Scan for the cell matching the given text and deliver its (x, y) coordinate at center. 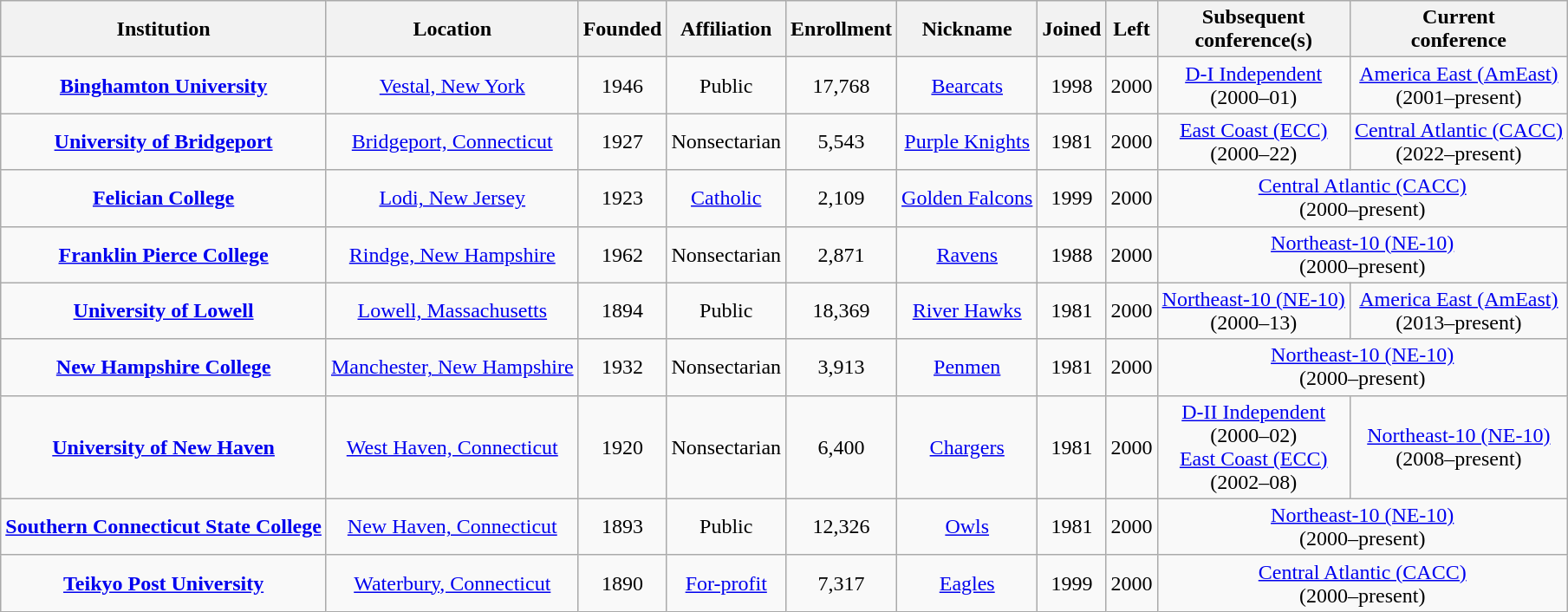
1932 (622, 368)
Purple Knights (967, 142)
2,871 (842, 255)
America East (AmEast)(2001–present) (1458, 85)
Central Atlantic (CACC)(2022–present) (1458, 142)
1946 (622, 85)
For-profit (726, 583)
Rindge, New Hampshire (452, 255)
Joined (1071, 29)
University of Lowell (164, 310)
Enrollment (842, 29)
17,768 (842, 85)
1923 (622, 198)
Binghamton University (164, 85)
West Haven, Connecticut (452, 447)
New Hampshire College (164, 368)
18,369 (842, 310)
Lodi, New Jersey (452, 198)
New Haven, Connecticut (452, 527)
Catholic (726, 198)
Institution (164, 29)
Currentconference (1458, 29)
Affiliation (726, 29)
Manchester, New Hampshire (452, 368)
1927 (622, 142)
Northeast-10 (NE-10)(2000–13) (1253, 310)
1920 (622, 447)
Chargers (967, 447)
Golden Falcons (967, 198)
Left (1132, 29)
Vestal, New York (452, 85)
1890 (622, 583)
3,913 (842, 368)
Northeast-10 (NE-10)(2008–present) (1458, 447)
Eagles (967, 583)
Felician College (164, 198)
Bridgeport, Connecticut (452, 142)
Subsequentconference(s) (1253, 29)
1962 (622, 255)
Founded (622, 29)
Nickname (967, 29)
Lowell, Massachusetts (452, 310)
1894 (622, 310)
Owls (967, 527)
America East (AmEast)(2013–present) (1458, 310)
Ravens (967, 255)
Franklin Pierce College (164, 255)
River Hawks (967, 310)
University of Bridgeport (164, 142)
Teikyo Post University (164, 583)
D-I Independent(2000–01) (1253, 85)
Penmen (967, 368)
2,109 (842, 198)
East Coast (ECC)(2000–22) (1253, 142)
University of New Haven (164, 447)
Waterbury, Connecticut (452, 583)
12,326 (842, 527)
7,317 (842, 583)
Bearcats (967, 85)
Location (452, 29)
1998 (1071, 85)
1988 (1071, 255)
1893 (622, 527)
D-II Independent(2000–02)East Coast (ECC)(2002–08) (1253, 447)
Southern Connecticut State College (164, 527)
5,543 (842, 142)
6,400 (842, 447)
